Extract the [X, Y] coordinate from the center of the cell holding the provided text.  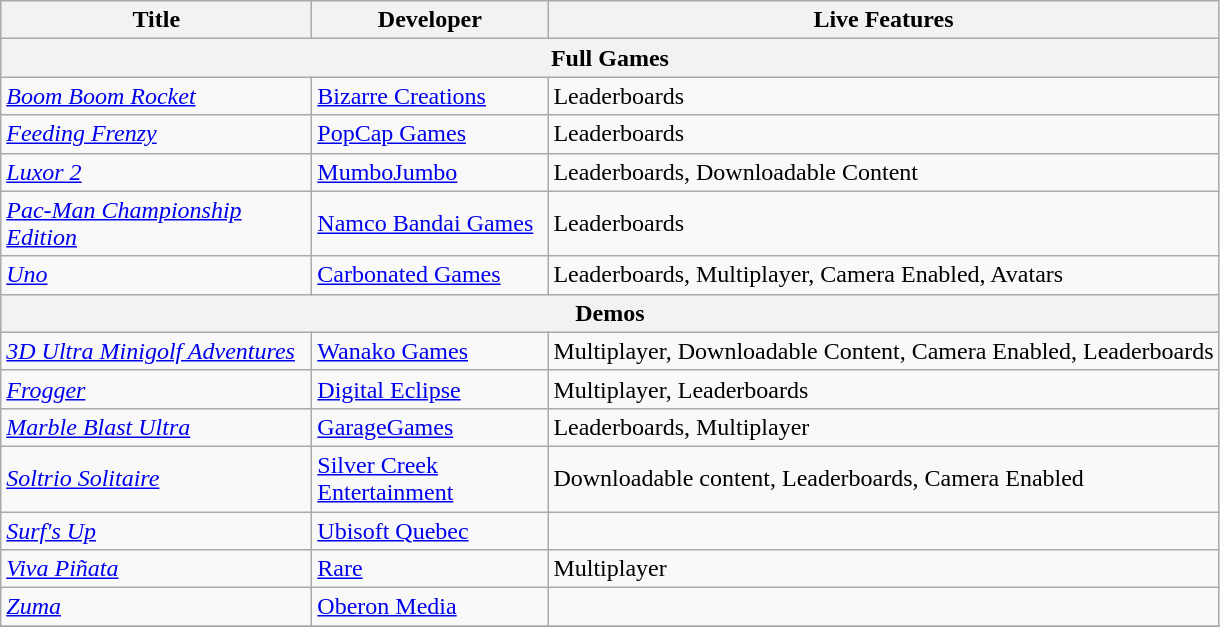
Digital Eclipse [430, 389]
Namco Bandai Games [430, 224]
PopCap Games [430, 134]
Boom Boom Rocket [156, 96]
Soltrio Solitaire [156, 478]
Silver Creek Entertainment [430, 478]
Leaderboards, Downloadable Content [884, 172]
Viva Piñata [156, 569]
Multiplayer [884, 569]
Oberon Media [430, 607]
Title [156, 20]
Luxor 2 [156, 172]
Uno [156, 275]
Marble Blast Ultra [156, 427]
Full Games [610, 58]
Leaderboards, Multiplayer, Camera Enabled, Avatars [884, 275]
Feeding Frenzy [156, 134]
Ubisoft Quebec [430, 531]
GarageGames [430, 427]
3D Ultra Minigolf Adventures [156, 351]
MumboJumbo [430, 172]
Rare [430, 569]
Developer [430, 20]
Live Features [884, 20]
Multiplayer, Downloadable Content, Camera Enabled, Leaderboards [884, 351]
Pac-Man Championship Edition [156, 224]
Downloadable content, Leaderboards, Camera Enabled [884, 478]
Frogger [156, 389]
Bizarre Creations [430, 96]
Zuma [156, 607]
Surf's Up [156, 531]
Carbonated Games [430, 275]
Leaderboards, Multiplayer [884, 427]
Demos [610, 313]
Wanako Games [430, 351]
Multiplayer, Leaderboards [884, 389]
